Return the (X, Y) coordinate for the center point of the cell that contains the specified text.  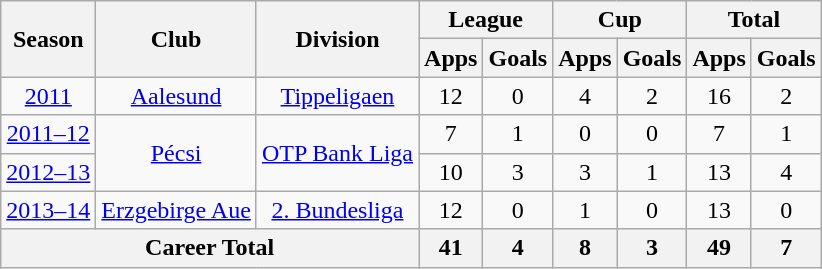
Tippeligaen (337, 96)
Division (337, 39)
10 (451, 172)
Pécsi (176, 153)
Aalesund (176, 96)
Season (48, 39)
Total (754, 20)
League (486, 20)
2. Bundesliga (337, 210)
OTP Bank Liga (337, 153)
2013–14 (48, 210)
49 (719, 248)
Erzgebirge Aue (176, 210)
2011–12 (48, 134)
8 (585, 248)
Career Total (210, 248)
2012–13 (48, 172)
41 (451, 248)
Club (176, 39)
2011 (48, 96)
Cup (620, 20)
16 (719, 96)
